Output the (X, Y) coordinate of the center of the cell containing the given text.  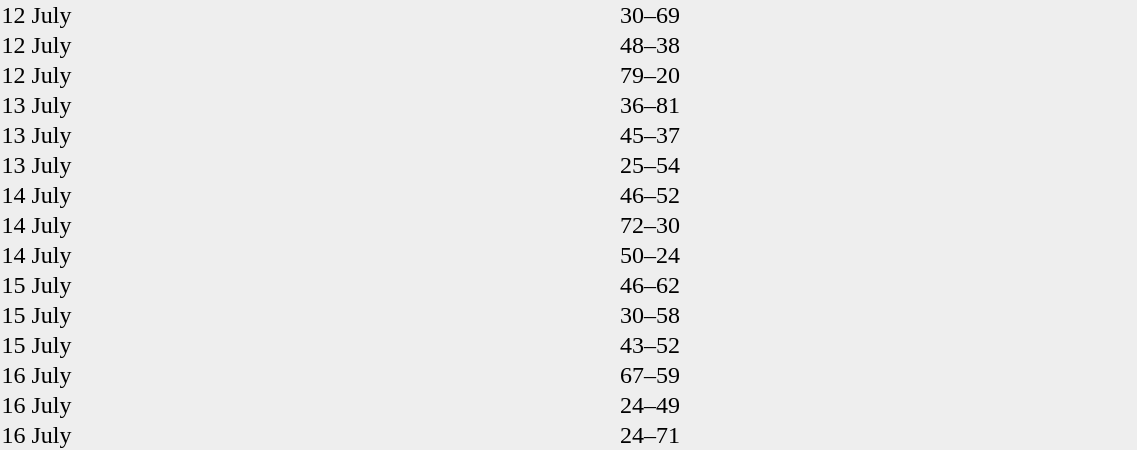
30–58 (650, 315)
67–59 (650, 375)
72–30 (650, 225)
25–54 (650, 165)
24–49 (650, 405)
36–81 (650, 105)
79–20 (650, 75)
24–71 (650, 435)
45–37 (650, 135)
43–52 (650, 345)
30–69 (650, 15)
50–24 (650, 255)
46–52 (650, 195)
48–38 (650, 45)
46–62 (650, 285)
